Capture the cell that displays the provided text and extract its (X, Y) central coordinate. 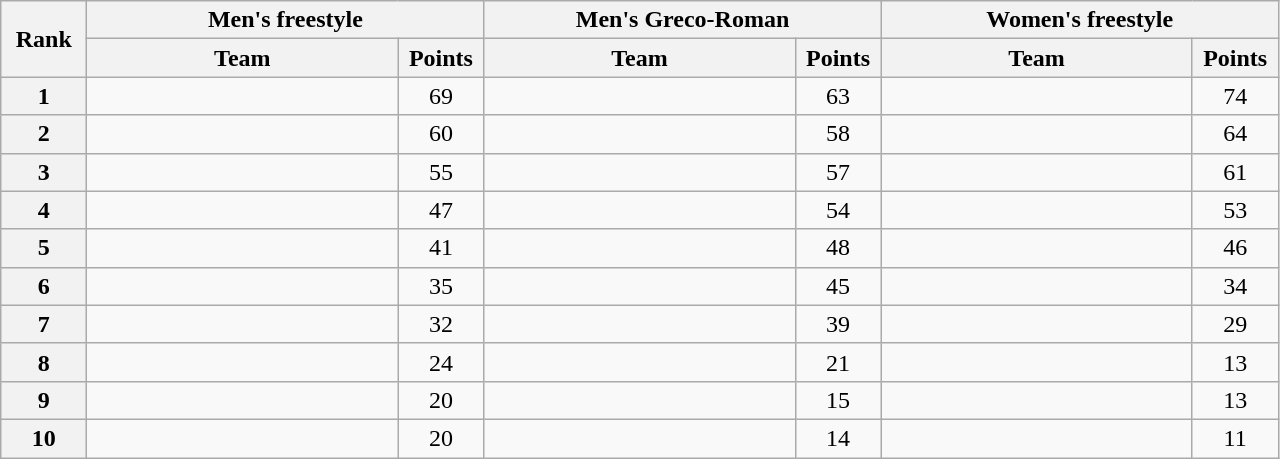
60 (441, 134)
14 (838, 438)
21 (838, 362)
47 (441, 210)
1 (44, 96)
6 (44, 286)
7 (44, 324)
4 (44, 210)
64 (1235, 134)
57 (838, 172)
58 (838, 134)
34 (1235, 286)
24 (441, 362)
15 (838, 400)
2 (44, 134)
46 (1235, 248)
41 (441, 248)
39 (838, 324)
3 (44, 172)
11 (1235, 438)
Men's freestyle (286, 20)
Women's freestyle (1080, 20)
69 (441, 96)
5 (44, 248)
29 (1235, 324)
9 (44, 400)
48 (838, 248)
53 (1235, 210)
55 (441, 172)
35 (441, 286)
45 (838, 286)
Rank (44, 39)
61 (1235, 172)
63 (838, 96)
8 (44, 362)
32 (441, 324)
10 (44, 438)
54 (838, 210)
74 (1235, 96)
Men's Greco-Roman (682, 20)
